Pinpoint the cell where the given text exists, returning its (x, y) midpoint coordinate. 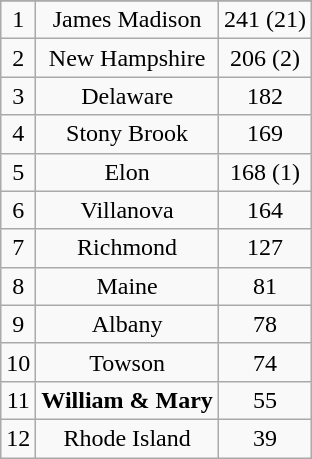
Towson (128, 362)
127 (264, 248)
10 (18, 362)
Richmond (128, 248)
206 (2) (264, 58)
2 (18, 58)
Rhode Island (128, 438)
55 (264, 400)
6 (18, 210)
12 (18, 438)
8 (18, 286)
1 (18, 20)
182 (264, 96)
5 (18, 172)
169 (264, 134)
Delaware (128, 96)
81 (264, 286)
Stony Brook (128, 134)
78 (264, 324)
James Madison (128, 20)
168 (1) (264, 172)
Albany (128, 324)
7 (18, 248)
Villanova (128, 210)
4 (18, 134)
164 (264, 210)
74 (264, 362)
39 (264, 438)
11 (18, 400)
241 (21) (264, 20)
3 (18, 96)
William & Mary (128, 400)
Maine (128, 286)
New Hampshire (128, 58)
9 (18, 324)
Elon (128, 172)
